Provide the [x, y] coordinate of the cell's center where the given text is located.  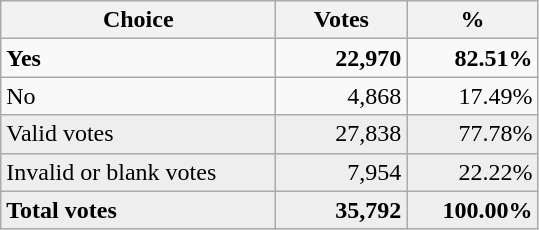
Valid votes [138, 134]
77.78% [472, 134]
4,868 [342, 96]
Total votes [138, 210]
82.51% [472, 58]
100.00% [472, 210]
27,838 [342, 134]
22.22% [472, 172]
% [472, 20]
35,792 [342, 210]
Choice [138, 20]
Invalid or blank votes [138, 172]
22,970 [342, 58]
17.49% [472, 96]
No [138, 96]
Yes [138, 58]
7,954 [342, 172]
Votes [342, 20]
